Provide the (x, y) coordinate of the cell's center where the given text is located.  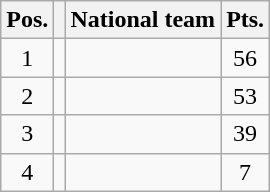
7 (246, 172)
2 (28, 96)
Pos. (28, 20)
53 (246, 96)
3 (28, 134)
1 (28, 58)
National team (143, 20)
4 (28, 172)
Pts. (246, 20)
39 (246, 134)
56 (246, 58)
